Return (X, Y) of the center of cell containing provided text 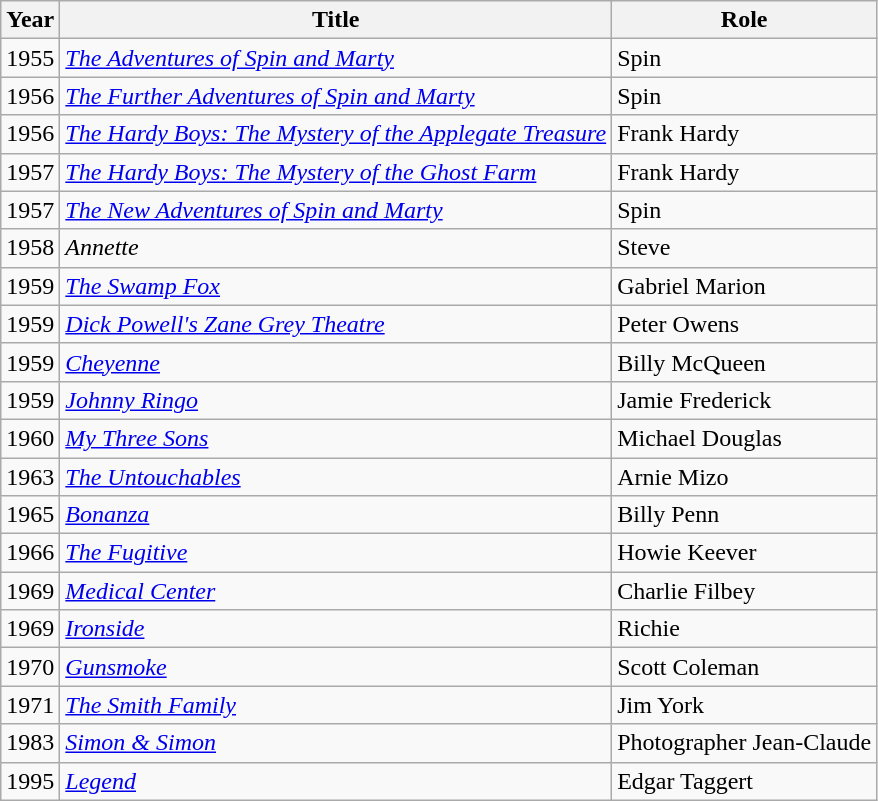
Legend (336, 781)
Dick Powell's Zane Grey Theatre (336, 324)
Richie (744, 629)
The Hardy Boys: The Mystery of the Applegate Treasure (336, 134)
Charlie Filbey (744, 591)
Year (30, 20)
1958 (30, 248)
Medical Center (336, 591)
Johnny Ringo (336, 400)
Peter Owens (744, 324)
The Untouchables (336, 477)
Photographer Jean-Claude (744, 743)
Steve (744, 248)
Gabriel Marion (744, 286)
Title (336, 20)
My Three Sons (336, 438)
Arnie Mizo (744, 477)
The Fugitive (336, 553)
Role (744, 20)
Bonanza (336, 515)
Jim York (744, 705)
The Swamp Fox (336, 286)
1995 (30, 781)
Jamie Frederick (744, 400)
The Hardy Boys: The Mystery of the Ghost Farm (336, 172)
Michael Douglas (744, 438)
The Further Adventures of Spin and Marty (336, 96)
Billy Penn (744, 515)
1970 (30, 667)
Gunsmoke (336, 667)
The Smith Family (336, 705)
1983 (30, 743)
Cheyenne (336, 362)
1960 (30, 438)
Annette (336, 248)
Howie Keever (744, 553)
The New Adventures of Spin and Marty (336, 210)
1965 (30, 515)
1966 (30, 553)
Scott Coleman (744, 667)
The Adventures of Spin and Marty (336, 58)
Billy McQueen (744, 362)
1971 (30, 705)
Edgar Taggert (744, 781)
Simon & Simon (336, 743)
1963 (30, 477)
Ironside (336, 629)
1955 (30, 58)
